Identify which cell holds the provided text, then report its [X, Y] central coordinate. 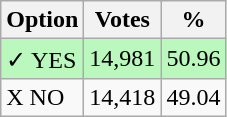
Option [42, 20]
✓ YES [42, 59]
50.96 [194, 59]
% [194, 20]
14,981 [122, 59]
X NO [42, 97]
Votes [122, 20]
49.04 [194, 97]
14,418 [122, 97]
